From the cell containing the given text, extract its center point as (x, y) coordinate. 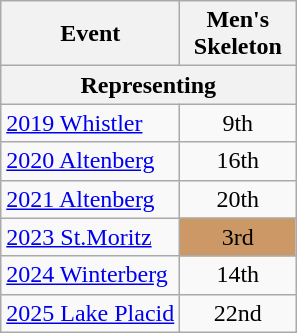
2025 Lake Placid (90, 313)
Men's Skeleton (238, 34)
Event (90, 34)
2019 Whistler (90, 123)
2023 St.Moritz (90, 237)
Representing (148, 85)
3rd (238, 237)
20th (238, 199)
2020 Altenberg (90, 161)
9th (238, 123)
16th (238, 161)
22nd (238, 313)
14th (238, 275)
2024 Winterberg (90, 275)
2021 Altenberg (90, 199)
